From the cell containing the given text, extract its center point as [x, y] coordinate. 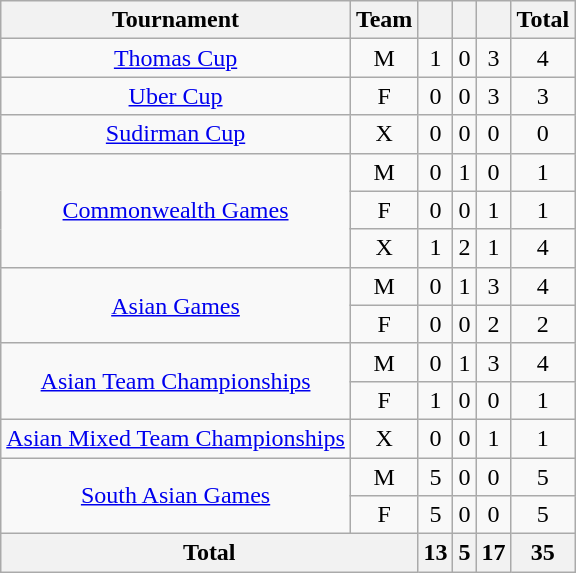
35 [543, 553]
13 [436, 553]
Asian Mixed Team Championships [176, 438]
Uber Cup [176, 96]
17 [494, 553]
Team [384, 20]
South Asian Games [176, 496]
Tournament [176, 20]
Sudirman Cup [176, 134]
Thomas Cup [176, 58]
Asian Games [176, 305]
Commonwealth Games [176, 210]
Asian Team Championships [176, 381]
